Determine the [x, y] coordinate at the center of the cell enclosing the given text.  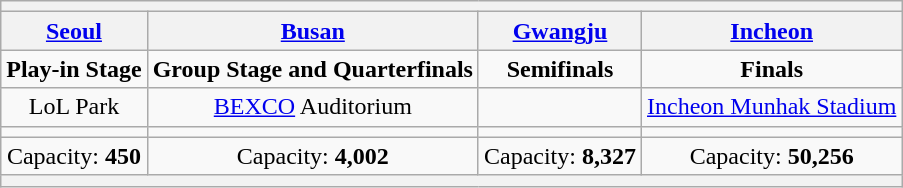
Incheon Munhak Stadium [771, 107]
BEXCO Auditorium [312, 107]
Group Stage and Quarterfinals [312, 69]
Busan [312, 31]
Capacity: 50,256 [771, 156]
Capacity: 4,002 [312, 156]
Capacity: 8,327 [560, 156]
Gwangju [560, 31]
Play-in Stage [74, 69]
Finals [771, 69]
Seoul [74, 31]
Incheon [771, 31]
Capacity: 450 [74, 156]
Semifinals [560, 69]
LoL Park [74, 107]
